Return [x, y] of the center of cell containing provided text 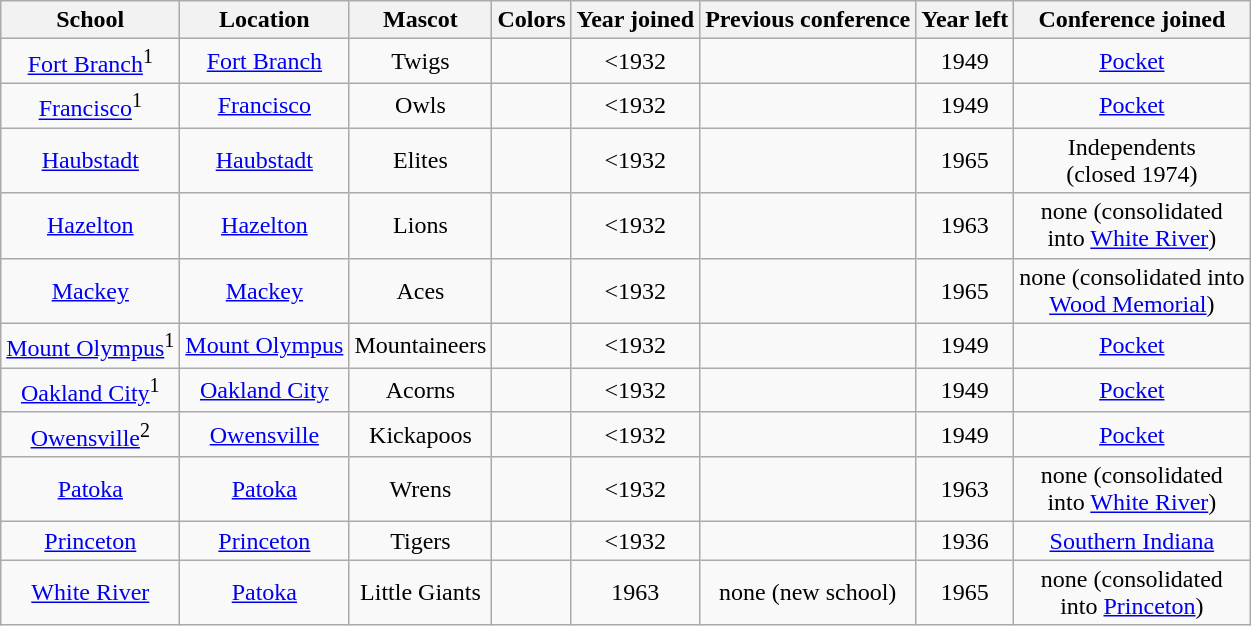
Mount Olympus1 [90, 346]
Owls [420, 106]
none (consolidatedinto Princeton) [1132, 592]
Fort Branch [264, 62]
Little Giants [420, 592]
Twigs [420, 62]
Owensville [264, 434]
Southern Indiana [1132, 541]
1936 [965, 541]
Oakland City [264, 390]
Oakland City1 [90, 390]
School [90, 20]
Aces [420, 290]
Year left [965, 20]
Location [264, 20]
Previous conference [808, 20]
Independents(closed 1974) [1132, 160]
Acorns [420, 390]
Elites [420, 160]
Tigers [420, 541]
Mascot [420, 20]
Owensville2 [90, 434]
Year joined [636, 20]
Mountaineers [420, 346]
Lions [420, 226]
White River [90, 592]
none (consolidated intoWood Memorial) [1132, 290]
Wrens [420, 490]
Colors [532, 20]
Conference joined [1132, 20]
Francisco [264, 106]
none (new school) [808, 592]
Kickapoos [420, 434]
Francisco1 [90, 106]
Mount Olympus [264, 346]
Fort Branch1 [90, 62]
